For the text-containing cell, return its midpoint in [X, Y] coordinate format. 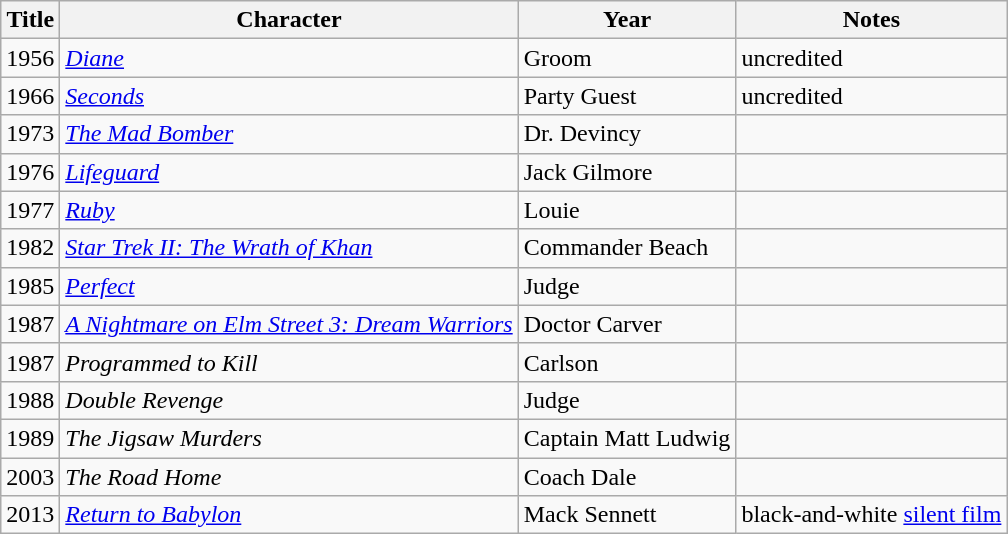
Groom [627, 58]
Mack Sennett [627, 515]
1973 [30, 134]
1976 [30, 172]
Star Trek II: The Wrath of Khan [289, 248]
Return to Babylon [289, 515]
Title [30, 20]
Seconds [289, 96]
1977 [30, 210]
1985 [30, 286]
Ruby [289, 210]
1989 [30, 438]
Commander Beach [627, 248]
Coach Dale [627, 477]
The Jigsaw Murders [289, 438]
Party Guest [627, 96]
black-and-white silent film [872, 515]
Lifeguard [289, 172]
Programmed to Kill [289, 362]
A Nightmare on Elm Street 3: Dream Warriors [289, 324]
Perfect [289, 286]
Double Revenge [289, 400]
The Road Home [289, 477]
Dr. Devincy [627, 134]
Carlson [627, 362]
1988 [30, 400]
Diane [289, 58]
2013 [30, 515]
1956 [30, 58]
Doctor Carver [627, 324]
Jack Gilmore [627, 172]
Year [627, 20]
1966 [30, 96]
2003 [30, 477]
Notes [872, 20]
1982 [30, 248]
Character [289, 20]
The Mad Bomber [289, 134]
Louie [627, 210]
Captain Matt Ludwig [627, 438]
